Return (X, Y) of the center of cell containing provided text 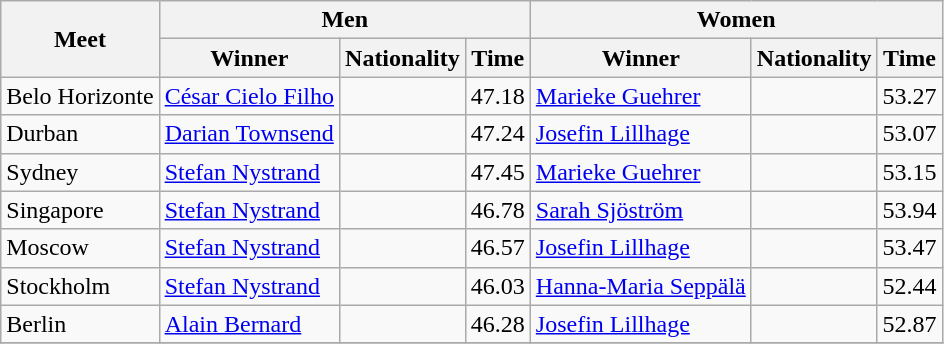
Meet (80, 39)
Alain Bernard (249, 324)
Berlin (80, 324)
47.24 (498, 134)
52.87 (910, 324)
Singapore (80, 210)
53.94 (910, 210)
Sydney (80, 172)
46.57 (498, 248)
Belo Horizonte (80, 96)
47.18 (498, 96)
46.78 (498, 210)
Moscow (80, 248)
Stockholm (80, 286)
53.27 (910, 96)
Durban (80, 134)
César Cielo Filho (249, 96)
46.28 (498, 324)
46.03 (498, 286)
Darian Townsend (249, 134)
Hanna-Maria Seppälä (640, 286)
53.15 (910, 172)
53.07 (910, 134)
Men (344, 20)
Sarah Sjöström (640, 210)
47.45 (498, 172)
Women (736, 20)
52.44 (910, 286)
53.47 (910, 248)
